For the text-containing cell, return its midpoint in (x, y) coordinate format. 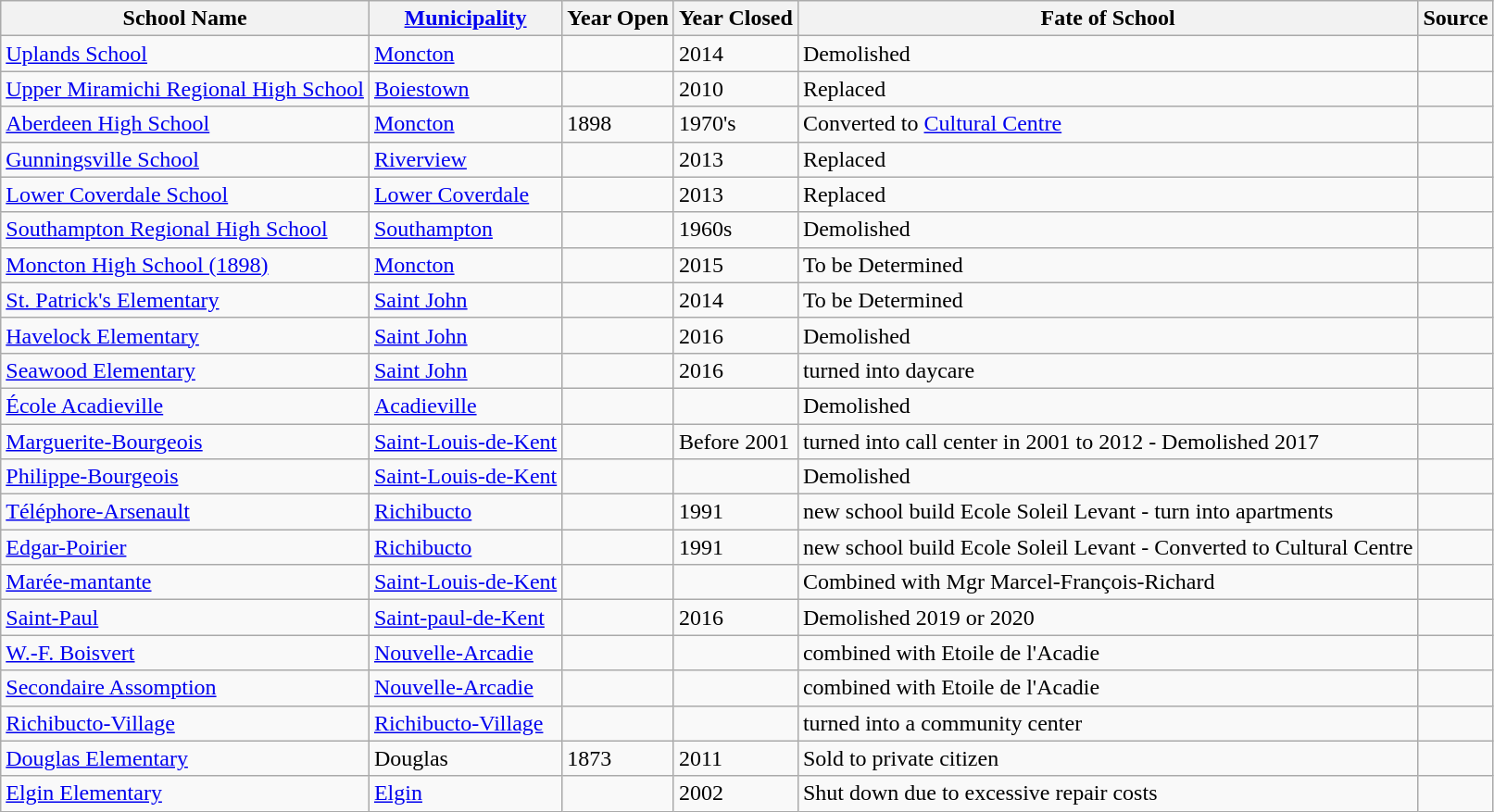
new school build Ecole Soleil Levant - Converted to Cultural Centre (1108, 547)
Sold to private citizen (1108, 758)
Shut down due to excessive repair costs (1108, 793)
1873 (619, 758)
Boiestown (465, 89)
2010 (735, 89)
1898 (619, 124)
Saint-paul-de-Kent (465, 618)
Lower Coverdale School (185, 194)
1960s (735, 230)
Secondaire Assomption (185, 688)
Saint-Paul (185, 618)
Lower Coverdale (465, 194)
Elgin Elementary (185, 793)
Marguerite-Bourgeois (185, 442)
2011 (735, 758)
Seawood Elementary (185, 370)
Source (1456, 19)
W.-F. Boisvert (185, 653)
new school build Ecole Soleil Levant - turn into apartments (1108, 512)
Téléphore-Arsenault (185, 512)
Converted to Cultural Centre (1108, 124)
turned into daycare (1108, 370)
turned into call center in 2001 to 2012 - Demolished 2017 (1108, 442)
turned into a community center (1108, 723)
Gunningsville School (185, 159)
Southampton Regional High School (185, 230)
Fate of School (1108, 19)
Before 2001 (735, 442)
École Acadieville (185, 406)
School Name (185, 19)
Aberdeen High School (185, 124)
St. Patrick's Elementary (185, 300)
Acadieville (465, 406)
Southampton (465, 230)
Philippe-Bourgeois (185, 477)
Moncton High School (1898) (185, 265)
Douglas Elementary (185, 758)
Riverview (465, 159)
Municipality (465, 19)
Upper Miramichi Regional High School (185, 89)
Combined with Mgr Marcel-François-Richard (1108, 582)
Year Closed (735, 19)
2002 (735, 793)
1970's (735, 124)
Year Open (619, 19)
Edgar-Poirier (185, 547)
Douglas (465, 758)
Demolished 2019 or 2020 (1108, 618)
Marée-mantante (185, 582)
Havelock Elementary (185, 335)
Elgin (465, 793)
2015 (735, 265)
Uplands School (185, 54)
